Detect which cell encompasses the target text, then output its [x, y] center coordinate. 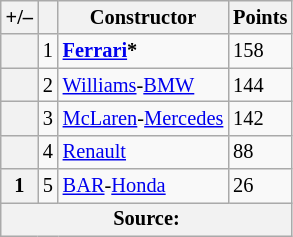
5 [48, 186]
158 [260, 51]
4 [48, 152]
McLaren-Mercedes [143, 118]
3 [48, 118]
Constructor [143, 17]
+/– [20, 17]
142 [260, 118]
Renault [143, 152]
2 [48, 85]
144 [260, 85]
88 [260, 152]
Points [260, 17]
Williams-BMW [143, 85]
Source: [147, 219]
BAR-Honda [143, 186]
26 [260, 186]
Ferrari* [143, 51]
